Pinpoint the cell where the given text exists, returning its [X, Y] midpoint coordinate. 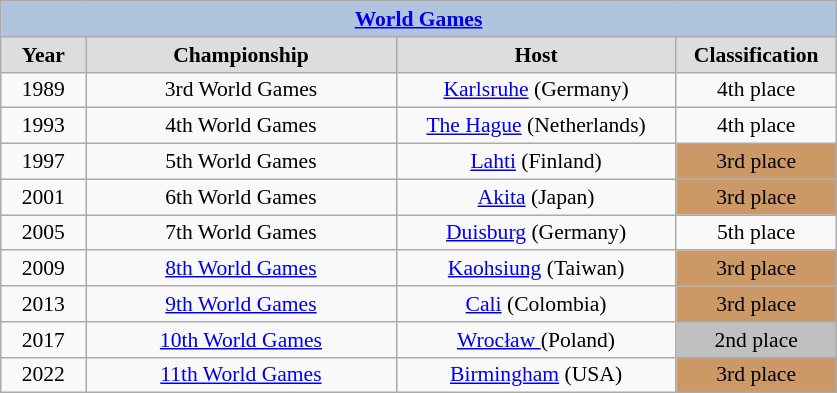
2009 [44, 269]
Duisburg (Germany) [536, 233]
Lahti (Finland) [536, 162]
9th World Games [241, 304]
2nd place [756, 340]
2001 [44, 197]
10th World Games [241, 340]
Wrocław (Poland) [536, 340]
Host [536, 55]
4th World Games [241, 126]
World Games [419, 19]
7th World Games [241, 233]
Year [44, 55]
Birmingham (USA) [536, 375]
5th World Games [241, 162]
3rd World Games [241, 90]
2013 [44, 304]
2017 [44, 340]
8th World Games [241, 269]
Kaohsiung (Taiwan) [536, 269]
1993 [44, 126]
Karlsruhe (Germany) [536, 90]
2005 [44, 233]
2022 [44, 375]
Cali (Colombia) [536, 304]
5th place [756, 233]
Classification [756, 55]
11th World Games [241, 375]
1989 [44, 90]
Akita (Japan) [536, 197]
The Hague (Netherlands) [536, 126]
1997 [44, 162]
6th World Games [241, 197]
Championship [241, 55]
